Provide the [X, Y] coordinate of the cell's center where the given text is located.  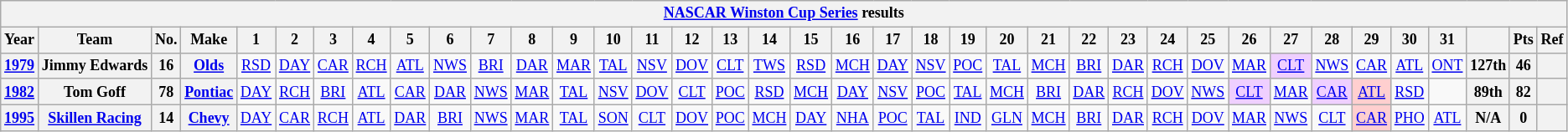
ONT [1447, 65]
21 [1048, 40]
12 [692, 40]
46 [1524, 65]
15 [811, 40]
IND [968, 117]
30 [1410, 40]
1 [256, 40]
25 [1208, 40]
127th [1488, 65]
0 [1524, 117]
10 [613, 40]
1995 [20, 117]
31 [1447, 40]
7 [491, 40]
9 [574, 40]
6 [451, 40]
NHA [852, 117]
NASCAR Winston Cup Series results [784, 13]
Tom Goff [94, 92]
3 [334, 40]
23 [1128, 40]
GLN [1007, 117]
5 [411, 40]
SON [613, 117]
11 [652, 40]
No. [166, 40]
78 [166, 92]
Team [94, 40]
N/A [1488, 117]
PHO [1410, 117]
29 [1372, 40]
20 [1007, 40]
Olds [210, 65]
1979 [20, 65]
Chevy [210, 117]
18 [930, 40]
2 [294, 40]
Make [210, 40]
24 [1167, 40]
19 [968, 40]
Year [20, 40]
28 [1333, 40]
13 [730, 40]
27 [1291, 40]
22 [1089, 40]
Pts [1524, 40]
1982 [20, 92]
4 [371, 40]
82 [1524, 92]
Skillen Racing [94, 117]
TWS [769, 65]
26 [1250, 40]
Jimmy Edwards [94, 65]
89th [1488, 92]
17 [893, 40]
8 [532, 40]
Ref [1552, 40]
Pontiac [210, 92]
